Extract the (x, y) coordinate from the center of the cell holding the provided text.  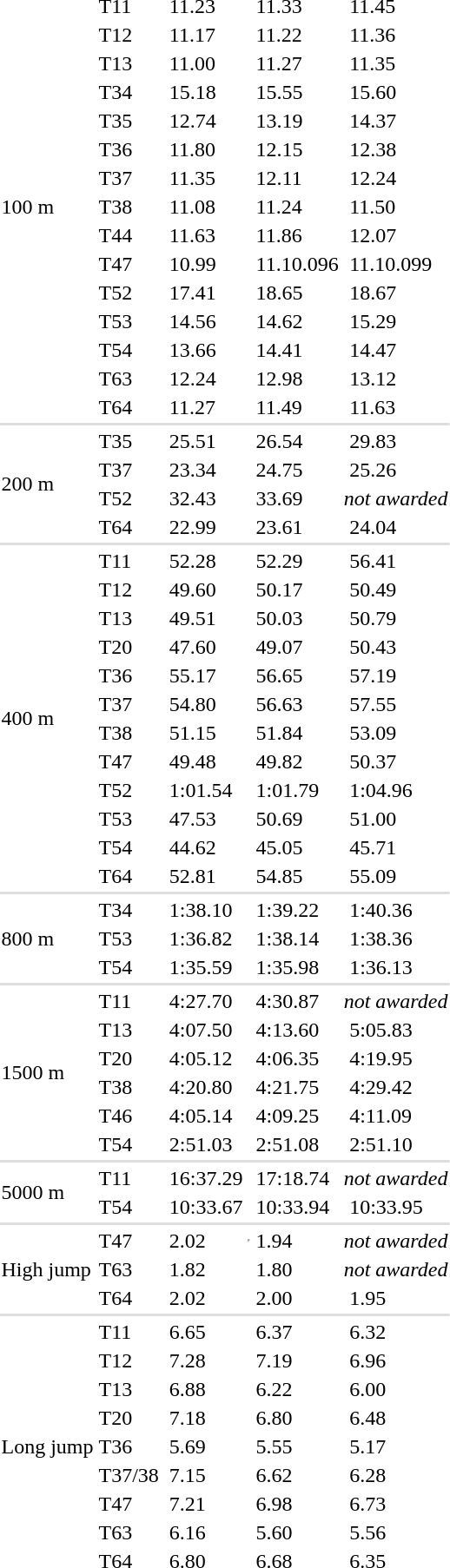
High jump (47, 1269)
17:18.74 (297, 1178)
1.80 (297, 1269)
50.79 (399, 618)
23.61 (297, 527)
4:11.09 (399, 1116)
6.80 (297, 1418)
26.54 (297, 441)
50.69 (297, 819)
6.22 (297, 1389)
5.60 (297, 1532)
11.49 (297, 407)
6.28 (399, 1475)
44.62 (206, 847)
4:30.87 (297, 1001)
32.43 (206, 498)
12.74 (206, 121)
7.15 (206, 1475)
47.53 (206, 819)
7.28 (206, 1360)
54.80 (206, 704)
800 m (47, 939)
49.82 (297, 761)
6.16 (206, 1532)
11.50 (399, 207)
17.41 (206, 293)
T44 (129, 235)
24.75 (297, 470)
56.41 (399, 561)
1:38.14 (297, 939)
1:38.10 (206, 910)
4:29.42 (399, 1087)
13.19 (297, 121)
10:33.94 (297, 1207)
4:05.12 (206, 1058)
12.38 (399, 149)
7.18 (206, 1418)
52.29 (297, 561)
51.15 (206, 733)
56.65 (297, 675)
1.95 (399, 1298)
12.15 (297, 149)
57.55 (399, 704)
55.09 (399, 876)
56.63 (297, 704)
50.43 (399, 647)
10:33.67 (206, 1207)
11.17 (206, 35)
4:09.25 (297, 1116)
5.55 (297, 1446)
1:01.54 (206, 790)
5000 m (47, 1193)
7.21 (206, 1504)
50.37 (399, 761)
4:20.80 (206, 1087)
2:51.08 (297, 1144)
49.60 (206, 590)
16:37.29 (206, 1178)
18.67 (399, 293)
49.07 (297, 647)
15.60 (399, 92)
7.19 (297, 1360)
1:38.36 (399, 939)
T46 (129, 1116)
11.10.096 (297, 264)
1.94 (297, 1241)
29.83 (399, 441)
1:40.36 (399, 910)
50.03 (297, 618)
50.17 (297, 590)
12.07 (399, 235)
1:01.79 (297, 790)
1:35.98 (297, 967)
52.28 (206, 561)
53.09 (399, 733)
14.47 (399, 350)
15.55 (297, 92)
14.37 (399, 121)
1:04.96 (399, 790)
15.29 (399, 321)
33.69 (297, 498)
6.98 (297, 1504)
12.98 (297, 379)
11.36 (399, 35)
11.22 (297, 35)
57.19 (399, 675)
11.86 (297, 235)
6.65 (206, 1332)
14.62 (297, 321)
400 m (47, 719)
11.80 (206, 149)
6.48 (399, 1418)
45.05 (297, 847)
1:35.59 (206, 967)
5.17 (399, 1446)
1:39.22 (297, 910)
4:19.95 (399, 1058)
6.00 (399, 1389)
10.99 (206, 264)
54.85 (297, 876)
14.56 (206, 321)
18.65 (297, 293)
49.51 (206, 618)
13.66 (206, 350)
1:36.13 (399, 967)
45.71 (399, 847)
10:33.95 (399, 1207)
25.26 (399, 470)
2:51.03 (206, 1144)
5.69 (206, 1446)
6.96 (399, 1360)
4:06.35 (297, 1058)
5:05.83 (399, 1030)
15.18 (206, 92)
24.04 (399, 527)
6.32 (399, 1332)
1.82 (206, 1269)
4:05.14 (206, 1116)
11.24 (297, 207)
6.88 (206, 1389)
11.08 (206, 207)
T37/38 (129, 1475)
47.60 (206, 647)
12.11 (297, 178)
4:13.60 (297, 1030)
55.17 (206, 675)
52.81 (206, 876)
2:51.10 (399, 1144)
23.34 (206, 470)
51.00 (399, 819)
4:07.50 (206, 1030)
14.41 (297, 350)
6.37 (297, 1332)
6.62 (297, 1475)
200 m (47, 484)
4:27.70 (206, 1001)
11.00 (206, 63)
22.99 (206, 527)
1:36.82 (206, 939)
49.48 (206, 761)
5.56 (399, 1532)
25.51 (206, 441)
6.73 (399, 1504)
50.49 (399, 590)
13.12 (399, 379)
2.00 (297, 1298)
51.84 (297, 733)
4:21.75 (297, 1087)
11.10.099 (399, 264)
1500 m (47, 1073)
